Return (X, Y) of the center of cell containing provided text 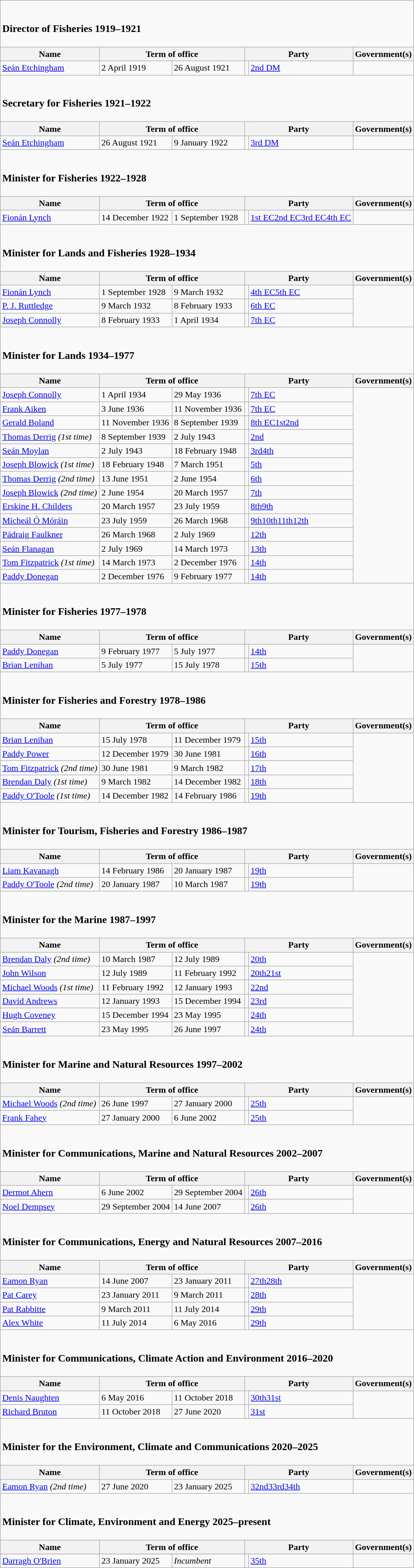
Eamon Ryan (50, 1281)
9 January 1922 (208, 143)
Minister for the Marine 1987–1997 (207, 915)
3rd4th (301, 451)
Denis Naughten (50, 1398)
Seán Moylan (50, 451)
13 June 1951 (136, 479)
13th (301, 548)
20th (301, 959)
1st EC2nd EC3rd EC4th EC (301, 217)
6th (301, 479)
Paddy O'Toole (2nd time) (50, 884)
6th EC (301, 306)
3rd DM (301, 143)
Noel Dempsey (50, 1206)
8th9th (301, 507)
Minister for Fisheries 1922–1928 (207, 173)
Thomas Derrig (1st time) (50, 437)
7 March 1951 (208, 465)
Minister for the Environment, Climate and Communications 2020–2025 (207, 1442)
35th (301, 1561)
11 December 1979 (208, 740)
16th (301, 754)
Minister for Climate, Environment and Energy 2025–present (207, 1517)
20th21st (301, 973)
31st (301, 1412)
Brendan Daly (1st time) (50, 782)
Thomas Derrig (2nd time) (50, 479)
2 April 1919 (136, 68)
Minister for Communications, Climate Action and Environment 2016–2020 (207, 1353)
4th EC5th EC (301, 292)
Frank Aiken (50, 409)
Joseph Blowick (2nd time) (50, 493)
Alex White (50, 1323)
22nd (301, 987)
Darragh O'Brien (50, 1561)
23rd (301, 1001)
2nd DM (301, 68)
9th10th11th12th (301, 520)
8th EC1st2nd (301, 423)
Pádraig Faulkner (50, 534)
Hugh Coveney (50, 1015)
David Andrews (50, 1001)
3 June 1936 (136, 409)
32nd33rd34th (301, 1486)
Paddy O'Toole (1st time) (50, 796)
Tom Fitzpatrick (2nd time) (50, 768)
Minister for Lands 1934–1977 (207, 350)
Minister for Marine and Natural Resources 1997–2002 (207, 1059)
Minister for Lands and Fisheries 1928–1934 (207, 248)
7th (301, 493)
Minister for Communications, Marine and Natural Resources 2002–2007 (207, 1148)
Minister for Tourism, Fisheries and Forestry 1986–1987 (207, 826)
Michael Woods (2nd time) (50, 1104)
Tom Fitzpatrick (1st time) (50, 562)
P. J. Ruttledge (50, 306)
27th28th (301, 1281)
12 December 1979 (136, 754)
Mícheál Ó Móráin (50, 520)
12th (301, 534)
30th31st (301, 1398)
Dermot Ahern (50, 1192)
Gerald Boland (50, 423)
Joseph Blowick (1st time) (50, 465)
5th (301, 465)
29 May 1936 (208, 395)
28th (301, 1295)
Brendan Daly (2nd time) (50, 959)
Incumbent (208, 1561)
Richard Bruton (50, 1412)
2nd (301, 437)
14 December 1922 (136, 217)
Seán Barrett (50, 1029)
17th (301, 768)
Pat Rabbitte (50, 1309)
Liam Kavanagh (50, 870)
Pat Carey (50, 1295)
John Wilson (50, 973)
Minister for Fisheries and Forestry 1978–1986 (207, 696)
Michael Woods (1st time) (50, 987)
Seán Flanagan (50, 548)
Eamon Ryan (2nd time) (50, 1486)
Erskine H. Childers (50, 507)
Minister for Fisheries 1977–1978 (207, 607)
Minister for Communications, Energy and Natural Resources 2007–2016 (207, 1236)
Frank Fahey (50, 1118)
18th (301, 782)
Director of Fisheries 1919–1921 (207, 24)
Secretary for Fisheries 1921–1922 (207, 98)
Paddy Power (50, 754)
